Search for the cell housing the specified text and yield its (x, y) center coordinate. 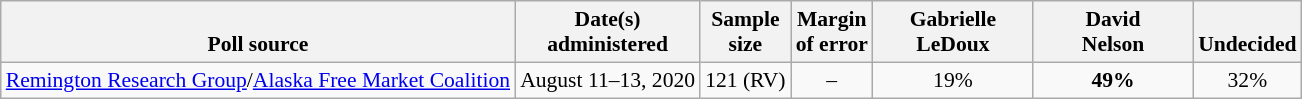
DavidNelson (1113, 32)
Remington Research Group/Alaska Free Market Coalition (258, 80)
– (832, 80)
Undecided (1247, 32)
GabrielleLeDoux (953, 32)
Marginof error (832, 32)
32% (1247, 80)
121 (RV) (746, 80)
19% (953, 80)
Samplesize (746, 32)
Date(s)administered (608, 32)
49% (1113, 80)
August 11–13, 2020 (608, 80)
Poll source (258, 32)
